Detect which cell encompasses the target text, then output its (x, y) center coordinate. 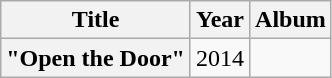
Title (96, 20)
2014 (220, 58)
Year (220, 20)
Album (291, 20)
"Open the Door" (96, 58)
